Pinpoint the cell where the given text exists, returning its [X, Y] midpoint coordinate. 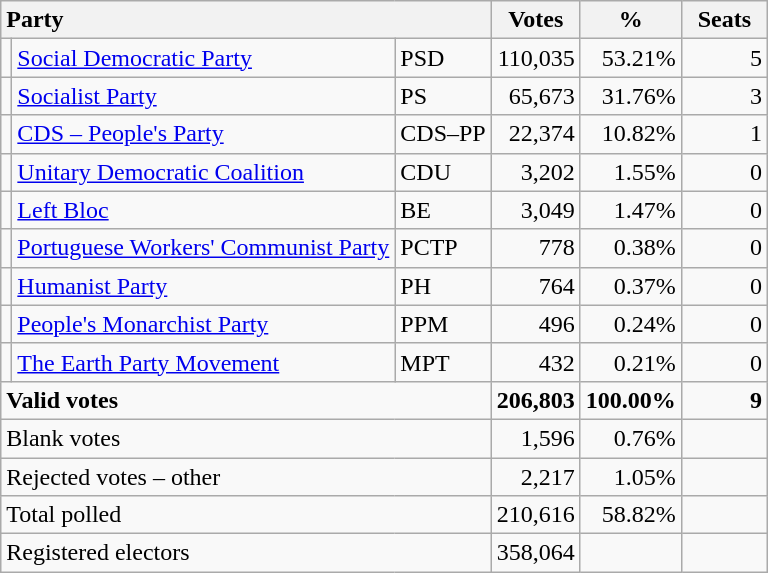
Social Democratic Party [204, 58]
3,049 [536, 210]
1.05% [630, 477]
1.47% [630, 210]
Total polled [246, 515]
110,035 [536, 58]
PPM [443, 324]
58.82% [630, 515]
3,202 [536, 172]
31.76% [630, 96]
5 [724, 58]
Registered electors [246, 553]
Blank votes [246, 438]
PCTP [443, 248]
1,596 [536, 438]
2,217 [536, 477]
0.21% [630, 362]
People's Monarchist Party [204, 324]
432 [536, 362]
PS [443, 96]
Socialist Party [204, 96]
Unitary Democratic Coalition [204, 172]
496 [536, 324]
210,616 [536, 515]
CDS–PP [443, 134]
1 [724, 134]
PSD [443, 58]
Seats [724, 20]
BE [443, 210]
Humanist Party [204, 286]
3 [724, 96]
358,064 [536, 553]
The Earth Party Movement [204, 362]
Party [246, 20]
0.24% [630, 324]
Left Bloc [204, 210]
Valid votes [246, 400]
Rejected votes – other [246, 477]
0.76% [630, 438]
PH [443, 286]
10.82% [630, 134]
764 [536, 286]
% [630, 20]
Portuguese Workers' Communist Party [204, 248]
0.37% [630, 286]
65,673 [536, 96]
0.38% [630, 248]
CDU [443, 172]
1.55% [630, 172]
100.00% [630, 400]
Votes [536, 20]
9 [724, 400]
206,803 [536, 400]
MPT [443, 362]
22,374 [536, 134]
778 [536, 248]
CDS – People's Party [204, 134]
53.21% [630, 58]
